Pinpoint the cell where the given text exists, returning its (X, Y) midpoint coordinate. 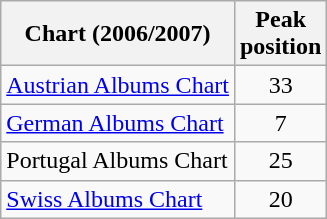
Austrian Albums Chart (118, 85)
German Albums Chart (118, 123)
33 (280, 85)
Chart (2006/2007) (118, 34)
25 (280, 161)
7 (280, 123)
Peakposition (280, 34)
20 (280, 199)
Portugal Albums Chart (118, 161)
Swiss Albums Chart (118, 199)
